From the cell containing the given text, extract its center point as (x, y) coordinate. 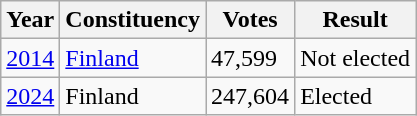
Votes (250, 20)
Not elected (356, 58)
Constituency (133, 20)
Elected (356, 96)
2024 (30, 96)
2014 (30, 58)
47,599 (250, 58)
Result (356, 20)
247,604 (250, 96)
Year (30, 20)
